Locate the cell with the specified text and output its (x, y) center coordinate. 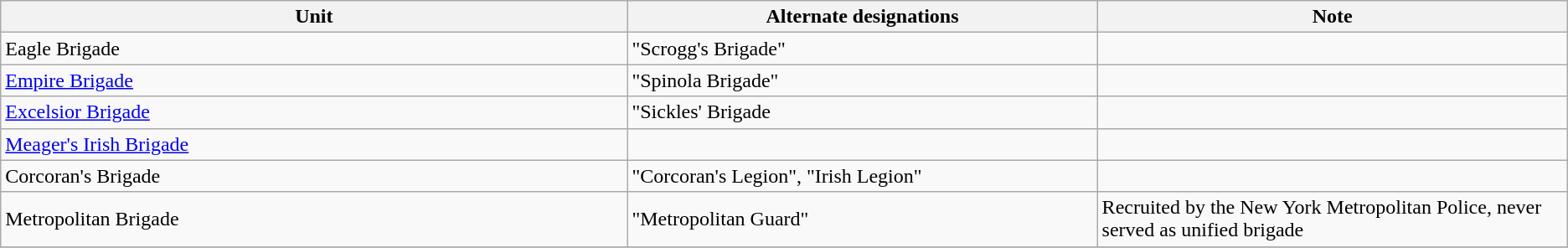
Corcoran's Brigade (314, 176)
Excelsior Brigade (314, 112)
Alternate designations (863, 17)
Unit (314, 17)
"Metropolitan Guard" (863, 220)
Note (1332, 17)
Eagle Brigade (314, 49)
"Corcoran's Legion", "Irish Legion" (863, 176)
"Sickles' Brigade (863, 112)
"Spinola Brigade" (863, 80)
Recruited by the New York Metropolitan Police, never served as unified brigade (1332, 220)
Meager's Irish Brigade (314, 144)
Metropolitan Brigade (314, 220)
Empire Brigade (314, 80)
"Scrogg's Brigade" (863, 49)
